Detect which cell encompasses the target text, then output its (X, Y) center coordinate. 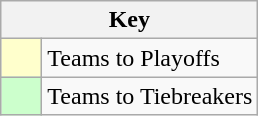
Key (130, 20)
Teams to Playoffs (150, 58)
Teams to Tiebreakers (150, 96)
